Find where the given text appears and provide that cell's center as (x, y) coordinate. 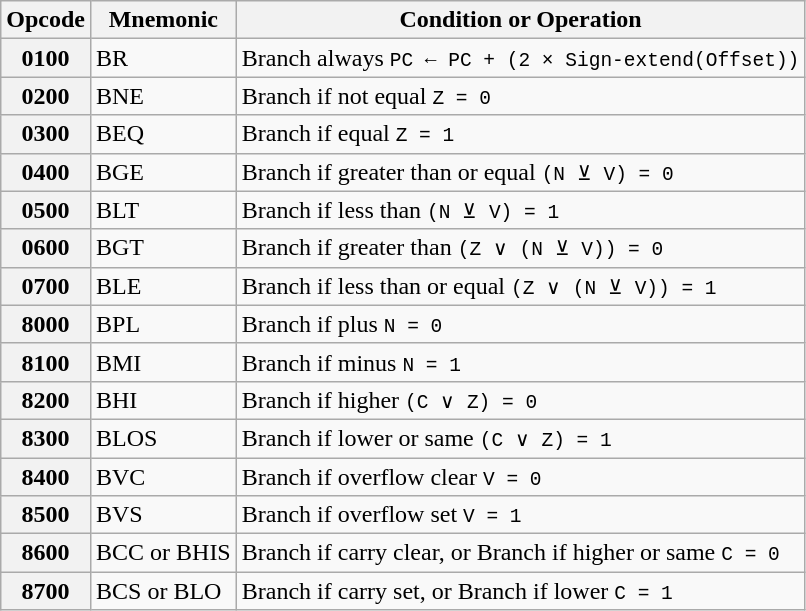
BGT (163, 248)
8300 (46, 438)
Branch if overflow clear V = 0 (520, 477)
Branch if greater than or equal (N ⊻ V) = 0 (520, 172)
Branch if greater than (Z ∨ (N ⊻ V)) = 0 (520, 248)
BEQ (163, 134)
8100 (46, 362)
Branch if overflow set V = 1 (520, 515)
BLE (163, 286)
BVS (163, 515)
0500 (46, 210)
Branch if higher (C ∨ Z) = 0 (520, 400)
Branch if carry clear, or Branch if higher or same C = 0 (520, 553)
8000 (46, 324)
BVC (163, 477)
BNE (163, 96)
BLOS (163, 438)
Branch if not equal Z = 0 (520, 96)
0600 (46, 248)
Opcode (46, 20)
Branch if lower or same (C ∨ Z) = 1 (520, 438)
Branch if minus N = 1 (520, 362)
Condition or Operation (520, 20)
0200 (46, 96)
BCC or BHIS (163, 553)
Branch if less than (N ⊻ V) = 1 (520, 210)
0700 (46, 286)
BLT (163, 210)
8700 (46, 591)
Branch if plus N = 0 (520, 324)
8200 (46, 400)
Branch if less than or equal (Z ∨ (N ⊻ V)) = 1 (520, 286)
0100 (46, 58)
BMI (163, 362)
Branch if carry set, or Branch if lower C = 1 (520, 591)
8500 (46, 515)
Branch if equal Z = 1 (520, 134)
BGE (163, 172)
8400 (46, 477)
BPL (163, 324)
8600 (46, 553)
BCS or BLO (163, 591)
Mnemonic (163, 20)
BR (163, 58)
BHI (163, 400)
0300 (46, 134)
Branch always PC ← PC + (2 × Sign-extend(Offset)) (520, 58)
0400 (46, 172)
